Return the [X, Y] coordinate for the center point of the cell that contains the specified text.  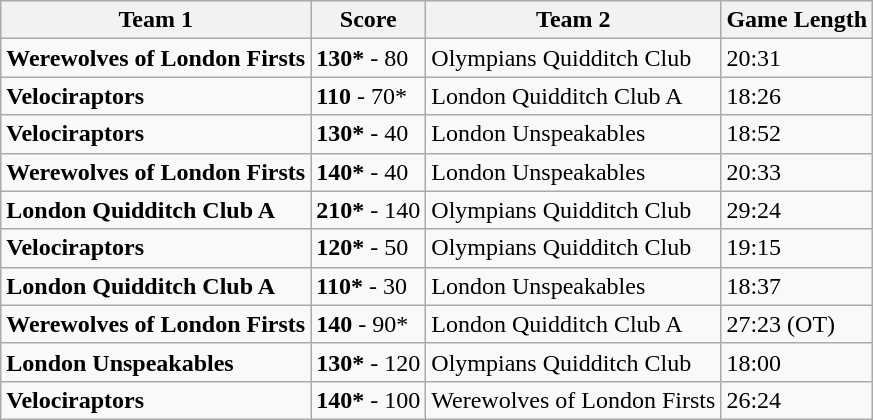
20:33 [797, 172]
29:24 [797, 210]
130* - 40 [368, 134]
140 - 90* [368, 324]
18:37 [797, 286]
110 - 70* [368, 96]
18:00 [797, 362]
210* - 140 [368, 210]
120* - 50 [368, 248]
130* - 80 [368, 58]
140* - 40 [368, 172]
Game Length [797, 20]
140* - 100 [368, 400]
Team 2 [574, 20]
18:52 [797, 134]
20:31 [797, 58]
110* - 30 [368, 286]
27:23 (OT) [797, 324]
130* - 120 [368, 362]
Team 1 [156, 20]
18:26 [797, 96]
19:15 [797, 248]
Score [368, 20]
26:24 [797, 400]
